Determine the (X, Y) coordinate at the center of the cell enclosing the given text.  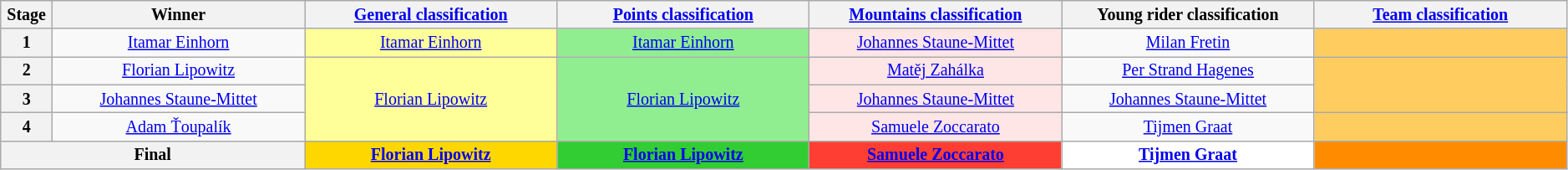
Winner (179, 15)
1 (27, 44)
Adam Ťoupalík (179, 127)
Matěj Zahálka (936, 70)
Team classification (1440, 15)
Points classification (683, 15)
Stage (27, 15)
General classification (431, 15)
4 (27, 127)
Milan Fretin (1188, 44)
Per Strand Hagenes (1188, 70)
Final (153, 154)
2 (27, 70)
Young rider classification (1188, 15)
Mountains classification (936, 15)
3 (27, 99)
